Return [X, Y] of the center of cell containing provided text 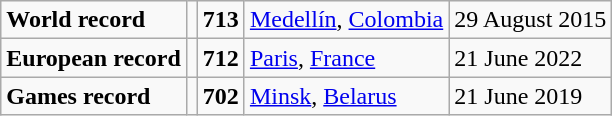
712 [220, 58]
21 June 2022 [530, 58]
European record [94, 58]
713 [220, 20]
702 [220, 96]
Minsk, Belarus [346, 96]
World record [94, 20]
Paris, France [346, 58]
29 August 2015 [530, 20]
Medellín, Colombia [346, 20]
Games record [94, 96]
21 June 2019 [530, 96]
